Capture the cell that displays the provided text and extract its (x, y) central coordinate. 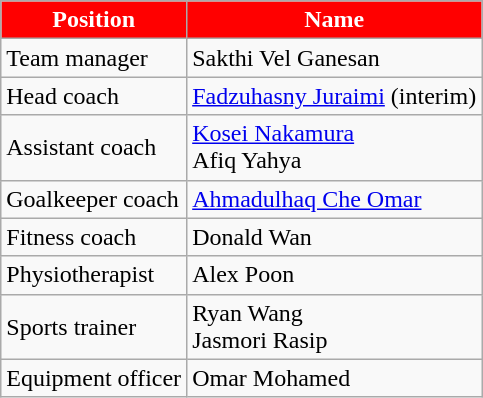
Ahmadulhaq Che Omar (334, 199)
Kosei Nakamura Afiq Yahya (334, 148)
Fadzuhasny Juraimi (interim) (334, 96)
Name (334, 20)
Omar Mohamed (334, 378)
Ryan Wang Jasmori Rasip (334, 326)
Head coach (94, 96)
Goalkeeper coach (94, 199)
Equipment officer (94, 378)
Alex Poon (334, 275)
Physiotherapist (94, 275)
Position (94, 20)
Sports trainer (94, 326)
Fitness coach (94, 237)
Donald Wan (334, 237)
Sakthi Vel Ganesan (334, 58)
Assistant coach (94, 148)
Team manager (94, 58)
